Provide the [x, y] coordinate of the cell's center where the given text is located.  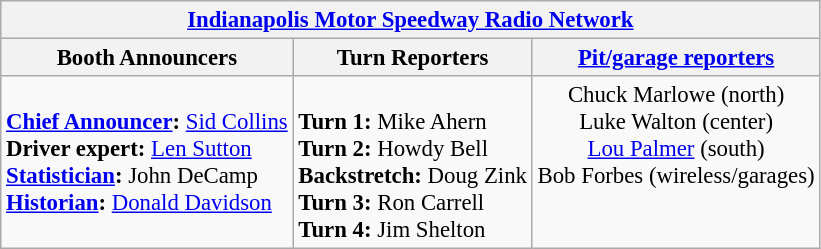
Chief Announcer: Sid Collins Driver expert: Len Sutton Statistician: John DeCamp Historian: Donald Davidson [147, 162]
Turn Reporters [412, 58]
Chuck Marlowe (north)Luke Walton (center)Lou Palmer (south)Bob Forbes (wireless/garages) [676, 162]
Indianapolis Motor Speedway Radio Network [410, 20]
Booth Announcers [147, 58]
Turn 1: Mike Ahern Turn 2: Howdy Bell Backstretch: Doug Zink Turn 3: Ron Carrell Turn 4: Jim Shelton [412, 162]
Pit/garage reporters [676, 58]
